Locate the cell with the specified text and output its (X, Y) center coordinate. 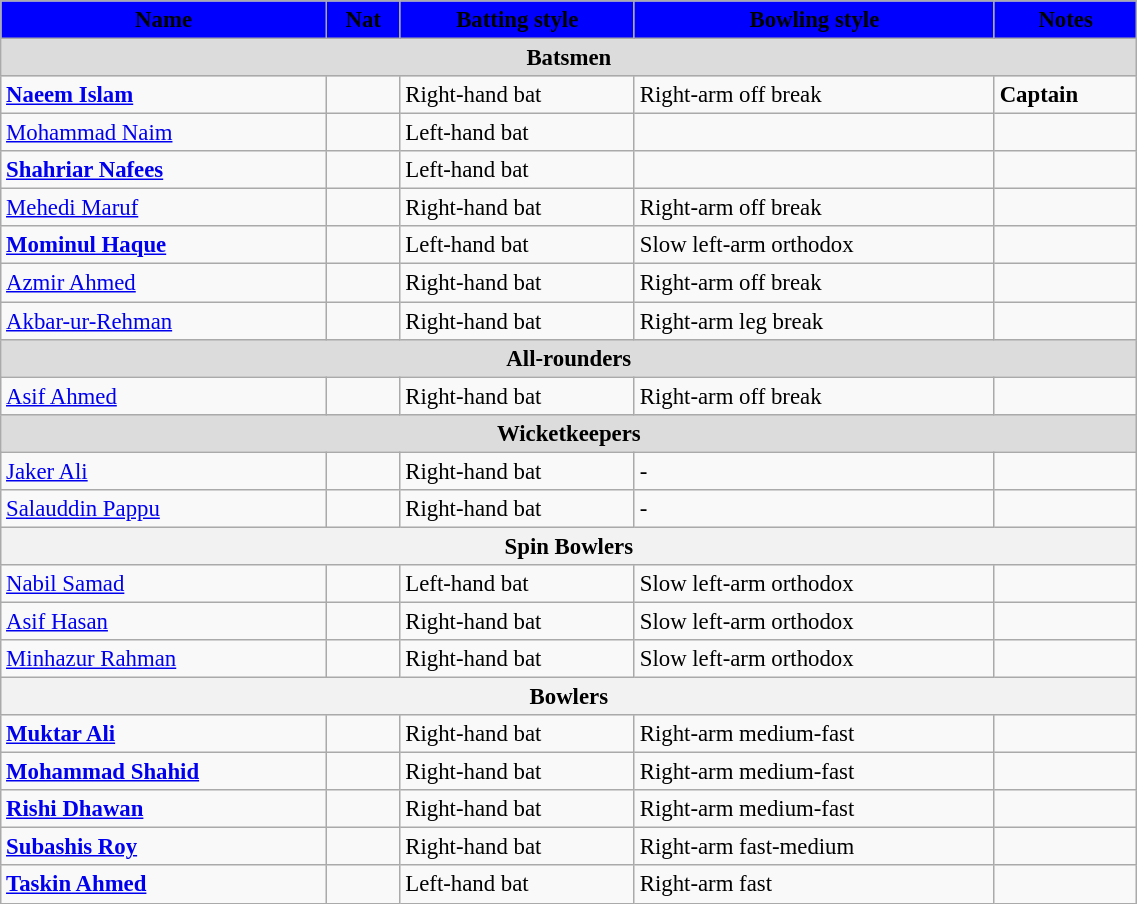
Minhazur Rahman (164, 659)
Asif Ahmed (164, 396)
Bowling style (814, 20)
Batting style (517, 20)
Nat (363, 20)
Mohammad Naim (164, 133)
Notes (1065, 20)
Right-arm fast-medium (814, 847)
Captain (1065, 95)
All-rounders (569, 358)
Shahriar Nafees (164, 170)
Wicketkeepers (569, 433)
Batsmen (569, 58)
Mohammad Shahid (164, 772)
Right-arm leg break (814, 321)
Jaker Ali (164, 471)
Muktar Ali (164, 734)
Salauddin Pappu (164, 509)
Nabil Samad (164, 584)
Mehedi Maruf (164, 208)
Asif Hasan (164, 621)
Spin Bowlers (569, 546)
Right-arm fast (814, 885)
Azmir Ahmed (164, 283)
Taskin Ahmed (164, 885)
Akbar-ur-Rehman (164, 321)
Name (164, 20)
Bowlers (569, 697)
Mominul Haque (164, 245)
Naeem Islam (164, 95)
Rishi Dhawan (164, 809)
Subashis Roy (164, 847)
